Locate the cell with the specified text and output its [X, Y] center coordinate. 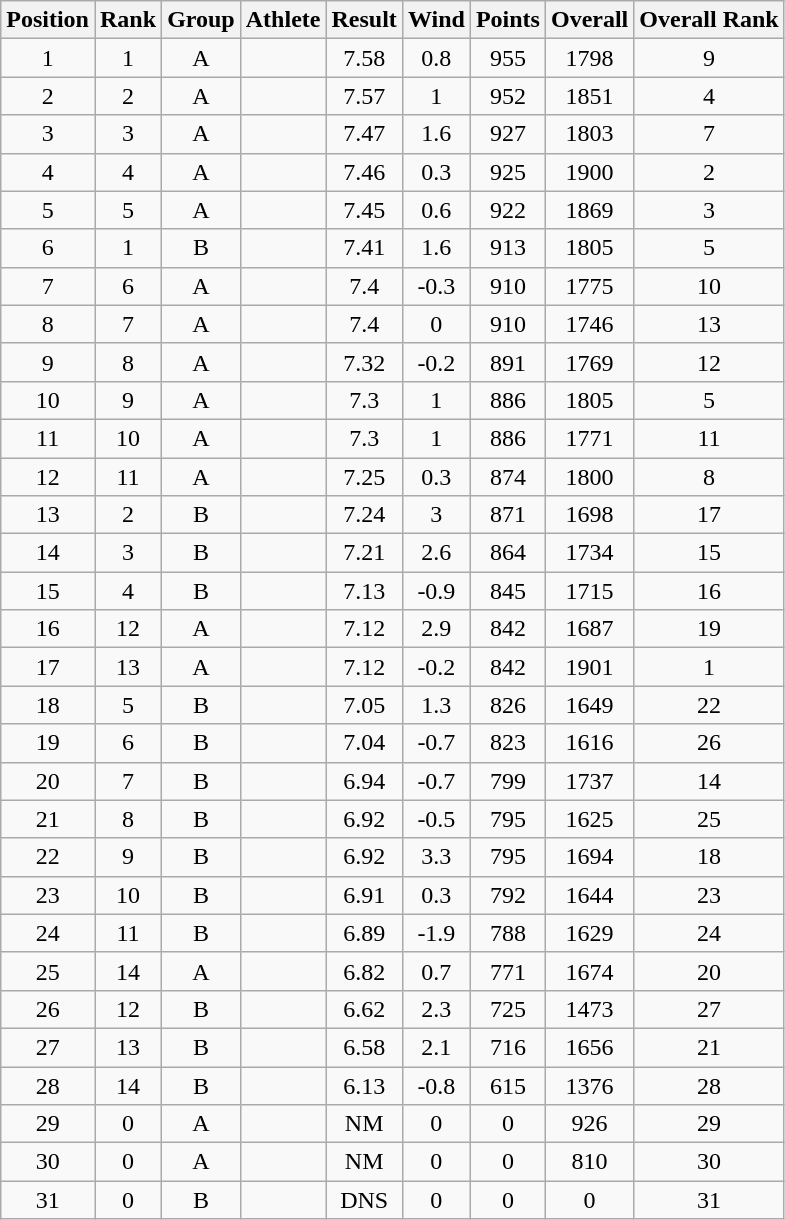
1901 [589, 667]
925 [508, 172]
1674 [589, 971]
927 [508, 134]
-1.9 [436, 933]
1473 [589, 1009]
891 [508, 362]
1698 [589, 515]
6.58 [364, 1047]
823 [508, 743]
1656 [589, 1047]
2.6 [436, 553]
7.41 [364, 248]
2.3 [436, 1009]
DNS [364, 1200]
1629 [589, 933]
Group [202, 20]
874 [508, 477]
7.13 [364, 591]
7.21 [364, 553]
Points [508, 20]
Result [364, 20]
0.8 [436, 58]
0.7 [436, 971]
1.3 [436, 705]
864 [508, 553]
955 [508, 58]
799 [508, 781]
7.32 [364, 362]
1734 [589, 553]
7.47 [364, 134]
Rank [128, 20]
1616 [589, 743]
-0.3 [436, 286]
1376 [589, 1085]
Wind [436, 20]
7.58 [364, 58]
913 [508, 248]
871 [508, 515]
Overall Rank [709, 20]
7.45 [364, 210]
1900 [589, 172]
952 [508, 96]
1771 [589, 438]
0.6 [436, 210]
6.89 [364, 933]
1687 [589, 629]
Overall [589, 20]
1715 [589, 591]
Position [48, 20]
-0.8 [436, 1085]
845 [508, 591]
1803 [589, 134]
7.46 [364, 172]
1694 [589, 857]
7.05 [364, 705]
1851 [589, 96]
1625 [589, 819]
1798 [589, 58]
6.62 [364, 1009]
6.91 [364, 895]
2.1 [436, 1047]
792 [508, 895]
7.24 [364, 515]
826 [508, 705]
716 [508, 1047]
3.3 [436, 857]
725 [508, 1009]
7.04 [364, 743]
1746 [589, 324]
922 [508, 210]
1775 [589, 286]
1737 [589, 781]
7.57 [364, 96]
6.94 [364, 781]
615 [508, 1085]
1644 [589, 895]
788 [508, 933]
1769 [589, 362]
-0.5 [436, 819]
6.13 [364, 1085]
2.9 [436, 629]
1869 [589, 210]
-0.9 [436, 591]
6.82 [364, 971]
810 [589, 1162]
771 [508, 971]
1800 [589, 477]
1649 [589, 705]
7.25 [364, 477]
926 [589, 1124]
Athlete [283, 20]
